Search for the cell housing the specified text and yield its (x, y) center coordinate. 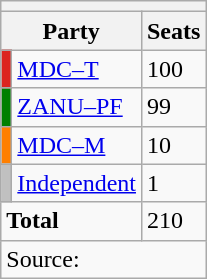
Independent (77, 183)
1 (173, 183)
210 (173, 221)
Seats (173, 31)
ZANU–PF (77, 107)
Source: (104, 259)
Total (72, 221)
Party (72, 31)
MDC–T (77, 69)
MDC–M (77, 145)
99 (173, 107)
100 (173, 69)
10 (173, 145)
